Return (X, Y) of the center of cell containing provided text 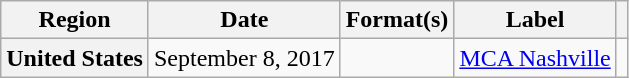
Date (244, 20)
United States (75, 58)
Label (535, 20)
MCA Nashville (535, 58)
Format(s) (397, 20)
Region (75, 20)
September 8, 2017 (244, 58)
